Detect which cell encompasses the target text, then output its (X, Y) center coordinate. 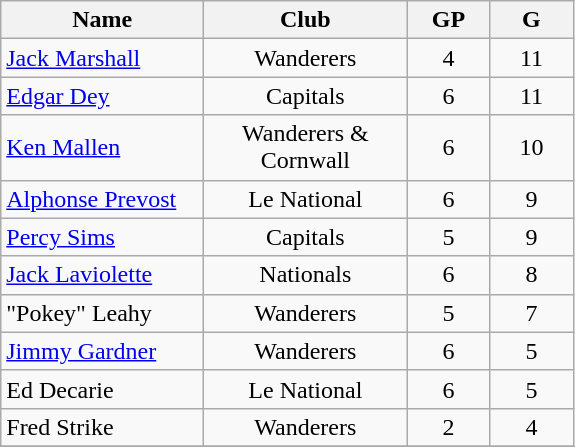
"Pokey" Leahy (102, 313)
Club (306, 20)
2 (448, 427)
7 (532, 313)
Jimmy Gardner (102, 351)
G (532, 20)
10 (532, 148)
Ken Mallen (102, 148)
Nationals (306, 275)
Edgar Dey (102, 96)
Jack Laviolette (102, 275)
Jack Marshall (102, 58)
Alphonse Prevost (102, 199)
Fred Strike (102, 427)
Wanderers &Cornwall (306, 148)
Ed Decarie (102, 389)
8 (532, 275)
Name (102, 20)
Percy Sims (102, 237)
GP (448, 20)
